Pinpoint the cell where the given text exists, returning its (X, Y) midpoint coordinate. 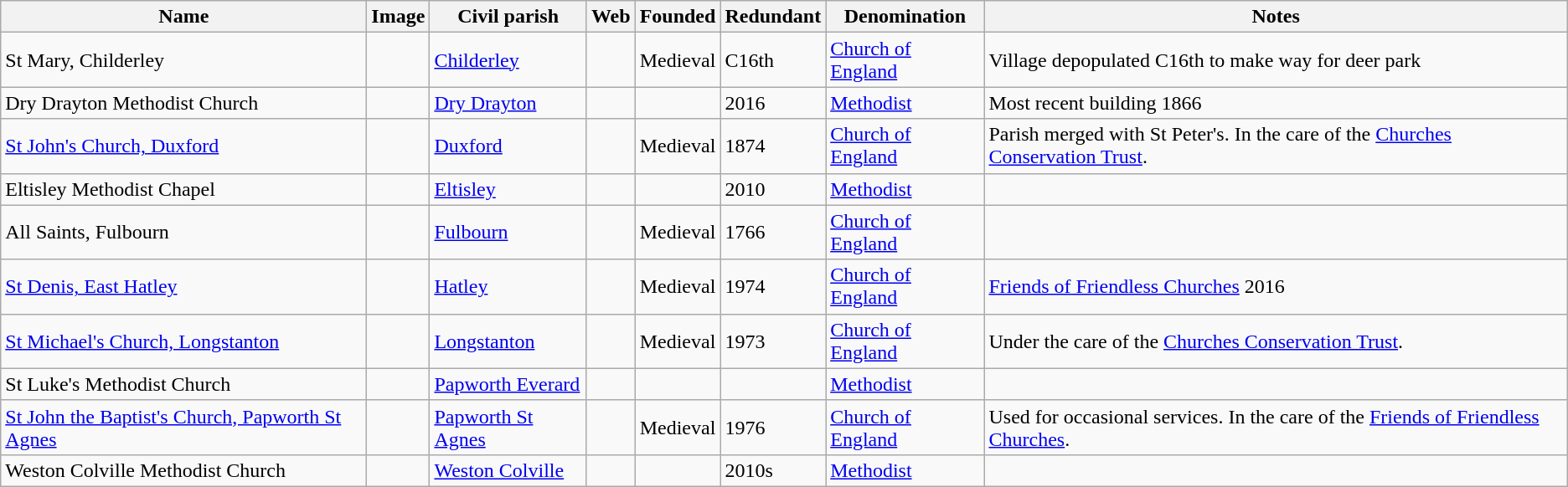
Hatley (508, 286)
Papworth St Agnes (508, 427)
Eltisley (508, 189)
Under the care of the Churches Conservation Trust. (1276, 341)
Founded (678, 17)
2010s (773, 470)
Notes (1276, 17)
Dry Drayton Methodist Church (184, 103)
Name (184, 17)
All Saints, Fulbourn (184, 233)
1976 (773, 427)
Civil parish (508, 17)
Weston Colville (508, 470)
Fulbourn (508, 233)
Duxford (508, 146)
St Denis, East Hatley (184, 286)
Village depopulated C16th to make way for deer park (1276, 60)
Childerley (508, 60)
2010 (773, 189)
Web (611, 17)
Eltisley Methodist Chapel (184, 189)
Parish merged with St Peter's. In the care of the Churches Conservation Trust. (1276, 146)
St John the Baptist's Church, Papworth St Agnes (184, 427)
1874 (773, 146)
Image (399, 17)
Dry Drayton (508, 103)
Weston Colville Methodist Church (184, 470)
St Luke's Methodist Church (184, 384)
St John's Church, Duxford (184, 146)
1974 (773, 286)
Used for occasional services. In the care of the Friends of Friendless Churches. (1276, 427)
1973 (773, 341)
Most recent building 1866 (1276, 103)
Redundant (773, 17)
St Mary, Childerley (184, 60)
St Michael's Church, Longstanton (184, 341)
2016 (773, 103)
Denomination (905, 17)
Friends of Friendless Churches 2016 (1276, 286)
1766 (773, 233)
Papworth Everard (508, 384)
C16th (773, 60)
Longstanton (508, 341)
